Identify which cell holds the provided text, then report its [X, Y] central coordinate. 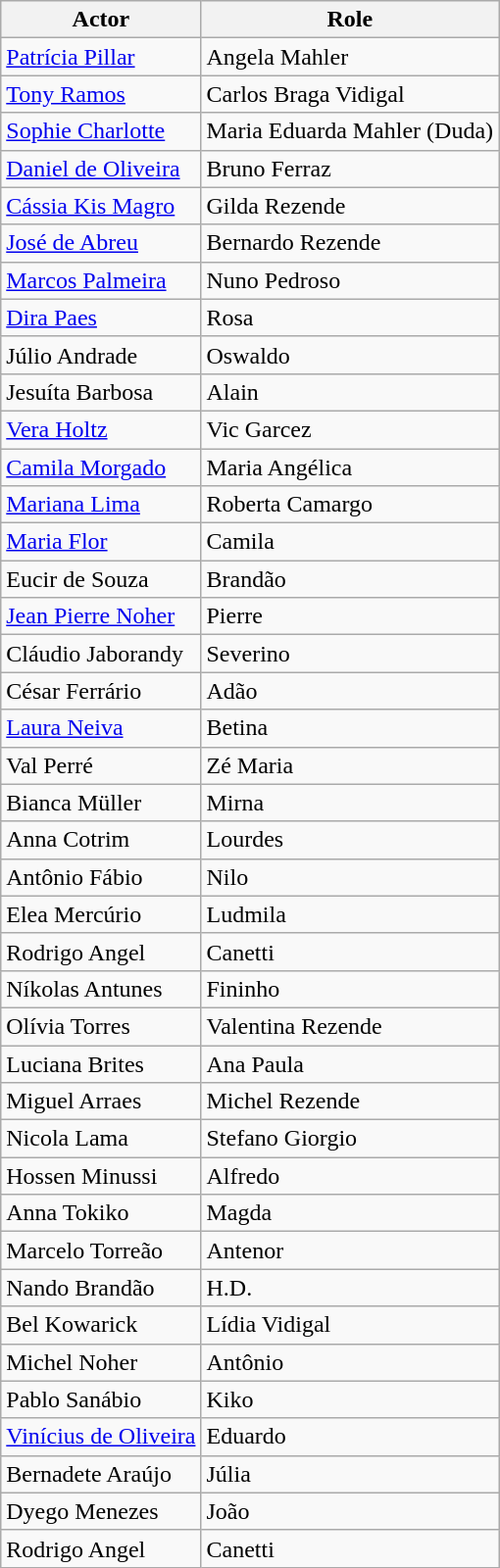
César Ferrário [101, 691]
Ludmila [350, 914]
Dira Paes [101, 318]
Nando Brandão [101, 1288]
João [350, 1511]
Bel Kowarick [101, 1325]
Luciana Brites [101, 1063]
Dyego Menezes [101, 1511]
Angela Mahler [350, 57]
Vera Holtz [101, 429]
Adão [350, 691]
Anna Cotrim [101, 840]
Valentina Rezende [350, 1026]
Maria Flor [101, 542]
Eduardo [350, 1437]
Antônio [350, 1362]
Hossen Minussi [101, 1176]
Olívia Torres [101, 1026]
Camila [350, 542]
Roberta Camargo [350, 505]
Cláudio Jaborandy [101, 654]
Fininho [350, 989]
Maria Eduarda Mahler (Duda) [350, 131]
Carlos Braga Vidigal [350, 94]
Vinícius de Oliveira [101, 1437]
H.D. [350, 1288]
Níkolas Antunes [101, 989]
José de Abreu [101, 243]
Lídia Vidigal [350, 1325]
Júlia [350, 1474]
Bianca Müller [101, 803]
Miguel Arraes [101, 1102]
Bernadete Araújo [101, 1474]
Zé Maria [350, 765]
Laura Neiva [101, 728]
Betina [350, 728]
Lourdes [350, 840]
Severino [350, 654]
Marcos Palmeira [101, 280]
Vic Garcez [350, 429]
Anna Tokiko [101, 1213]
Alain [350, 392]
Marcelo Torreão [101, 1250]
Nilo [350, 877]
Val Perré [101, 765]
Michel Noher [101, 1362]
Patrícia Pillar [101, 57]
Nicola Lama [101, 1139]
Camila Morgado [101, 467]
Júlio Andrade [101, 355]
Nuno Pedroso [350, 280]
Magda [350, 1213]
Bruno Ferraz [350, 169]
Elea Mercúrio [101, 914]
Tony Ramos [101, 94]
Mariana Lima [101, 505]
Kiko [350, 1399]
Brandão [350, 579]
Antônio Fábio [101, 877]
Gilda Rezende [350, 206]
Bernardo Rezende [350, 243]
Rosa [350, 318]
Actor [101, 20]
Sophie Charlotte [101, 131]
Oswaldo [350, 355]
Daniel de Oliveira [101, 169]
Mirna [350, 803]
Role [350, 20]
Jesuíta Barbosa [101, 392]
Cássia Kis Magro [101, 206]
Alfredo [350, 1176]
Maria Angélica [350, 467]
Michel Rezende [350, 1102]
Antenor [350, 1250]
Eucir de Souza [101, 579]
Jean Pierre Noher [101, 616]
Pablo Sanábio [101, 1399]
Stefano Giorgio [350, 1139]
Ana Paula [350, 1063]
Pierre [350, 616]
